Extract the [x, y] coordinate from the center of the cell holding the provided text.  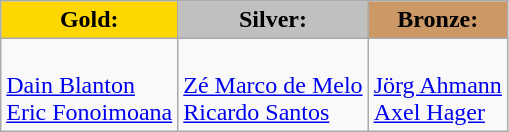
Gold: [90, 20]
Bronze: [438, 20]
Silver: [273, 20]
Dain BlantonEric Fonoimoana [90, 85]
Zé Marco de MeloRicardo Santos [273, 85]
Jörg Ahmann Axel Hager [438, 85]
